Detect which cell encompasses the target text, then output its (x, y) center coordinate. 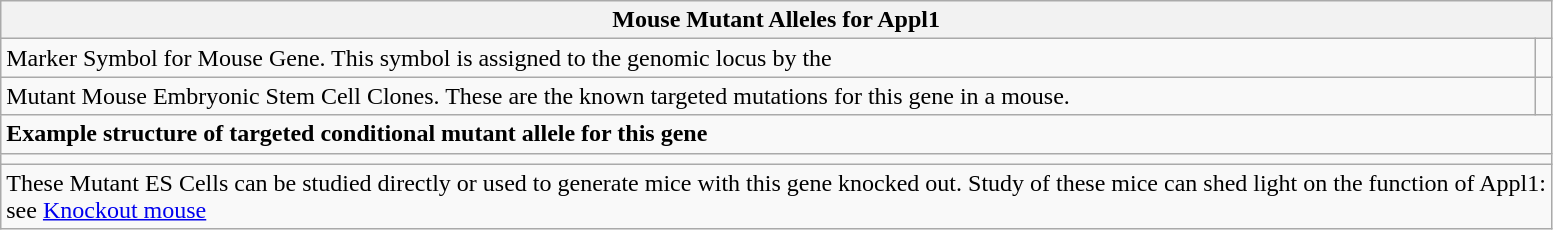
Mutant Mouse Embryonic Stem Cell Clones. These are the known targeted mutations for this gene in a mouse. (768, 96)
Example structure of targeted conditional mutant allele for this gene (776, 134)
Marker Symbol for Mouse Gene. This symbol is assigned to the genomic locus by the (768, 58)
Mouse Mutant Alleles for Appl1 (776, 20)
